Extract the (x, y) coordinate from the center of the cell holding the provided text.  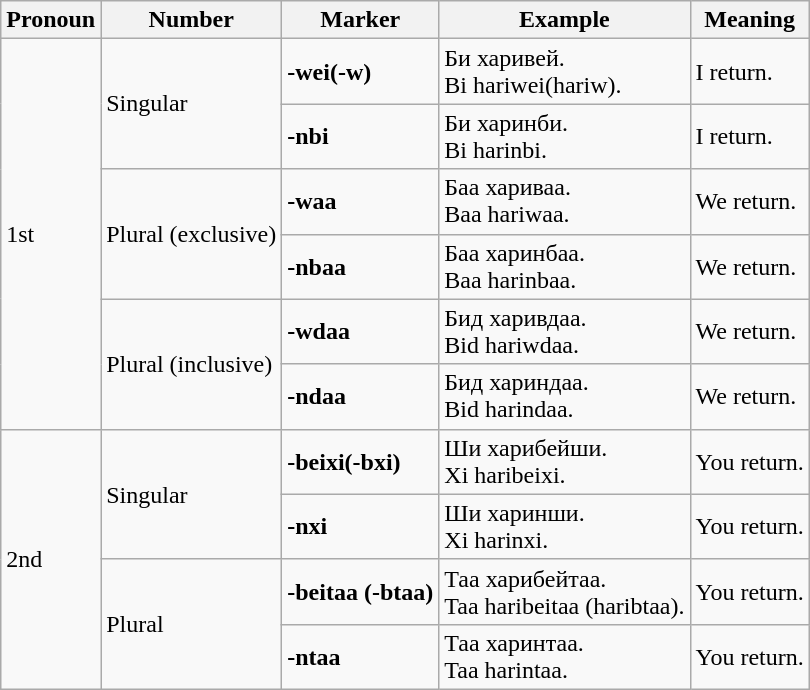
-waa (360, 202)
Plural (192, 624)
Бид хариндаа.Bid harindaa. (564, 396)
Number (192, 20)
Meaning (750, 20)
Plural (inclusive) (192, 364)
-beitaa (-btaa) (360, 592)
Plural (exclusive) (192, 234)
1st (51, 234)
-beixi(-bxi) (360, 462)
-nbi (360, 136)
-nxi (360, 526)
Бид харивдаа.Bid hariwdaa. (564, 332)
Би харивей.Bi hariwei(hariw). (564, 72)
Marker (360, 20)
-wdaa (360, 332)
Би харинби.Bi harinbi. (564, 136)
-ndaa (360, 396)
Таа харинтаа.Taa harintaa. (564, 656)
-wei(-w) (360, 72)
2nd (51, 559)
Pronoun (51, 20)
Example (564, 20)
Таа харибейтаа.Taa haribeitaa (haribtaa). (564, 592)
Ши харинши.Xi harinxi. (564, 526)
Ши харибейши.Xi haribeixi. (564, 462)
-ntaa (360, 656)
Баа харинбаа.Baa harinbaa. (564, 266)
-nbaa (360, 266)
Баа хариваа.Baa hariwaa. (564, 202)
